Output the (x, y) coordinate of the center of the cell containing the given text.  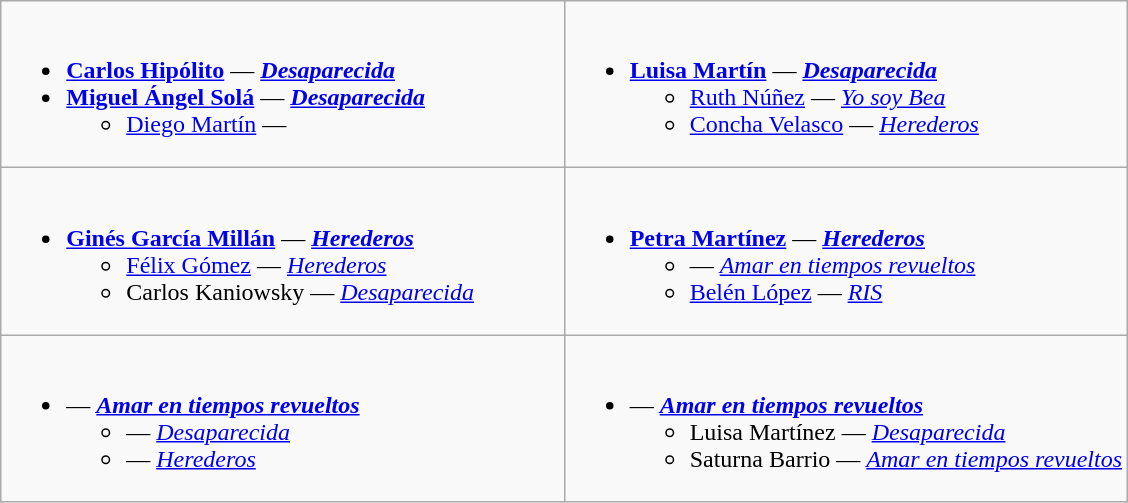
Ginés García Millán — HerederosFélix Gómez — HerederosCarlos Kaniowsky — Desaparecida (282, 252)
Luisa Martín — DesaparecidaRuth Núñez — Yo soy BeaConcha Velasco — Herederos (846, 84)
— Amar en tiempos revueltosLuisa Martínez — DesaparecidaSaturna Barrio — Amar en tiempos revueltos (846, 418)
Carlos Hipólito — DesaparecidaMiguel Ángel Solá — DesaparecidaDiego Martín — (282, 84)
Petra Martínez — Herederos — Amar en tiempos revueltosBelén López — RIS (846, 252)
— Amar en tiempos revueltos — Desaparecida — Herederos (282, 418)
